Pinpoint the cell where the given text exists, returning its (X, Y) midpoint coordinate. 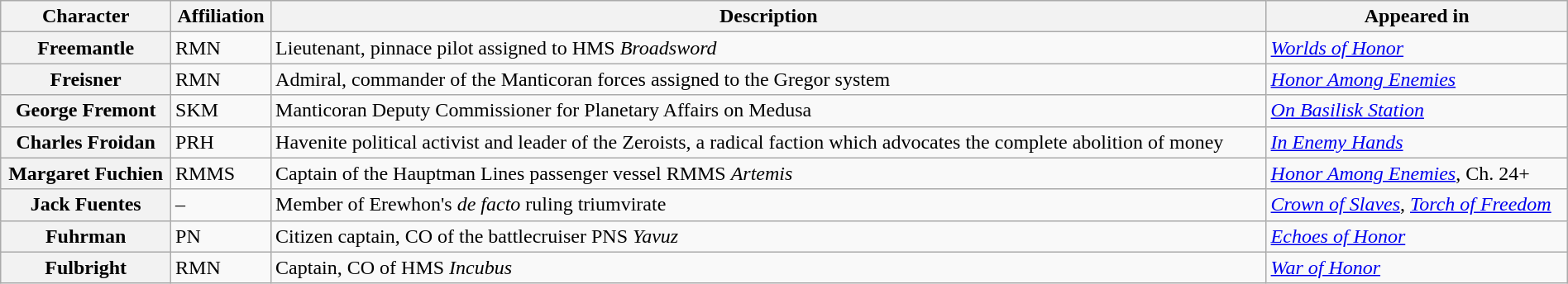
Manticoran Deputy Commissioner for Planetary Affairs on Medusa (769, 111)
Fuhrman (86, 236)
Honor Among Enemies (1417, 79)
SKM (222, 111)
Havenite political activist and leader of the Zeroists, a radical faction which advocates the complete abolition of money (769, 142)
Worlds of Honor (1417, 48)
Citizen captain, CO of the battlecruiser PNS Yavuz (769, 236)
George Fremont (86, 111)
Freemantle (86, 48)
Jack Fuentes (86, 205)
Crown of Slaves, Torch of Freedom (1417, 205)
Fulbright (86, 267)
Charles Froidan (86, 142)
RMMS (222, 173)
Captain, CO of HMS Incubus (769, 267)
PN (222, 236)
– (222, 205)
Appeared in (1417, 17)
Admiral, commander of the Manticoran forces assigned to the Gregor system (769, 79)
Character (86, 17)
Captain of the Hauptman Lines passenger vessel RMMS Artemis (769, 173)
Honor Among Enemies, Ch. 24+ (1417, 173)
PRH (222, 142)
Description (769, 17)
Echoes of Honor (1417, 236)
Member of Erewhon's de facto ruling triumvirate (769, 205)
War of Honor (1417, 267)
Affiliation (222, 17)
In Enemy Hands (1417, 142)
Freisner (86, 79)
Margaret Fuchien (86, 173)
On Basilisk Station (1417, 111)
Lieutenant, pinnace pilot assigned to HMS Broadsword (769, 48)
